Detect which cell encompasses the target text, then output its (X, Y) center coordinate. 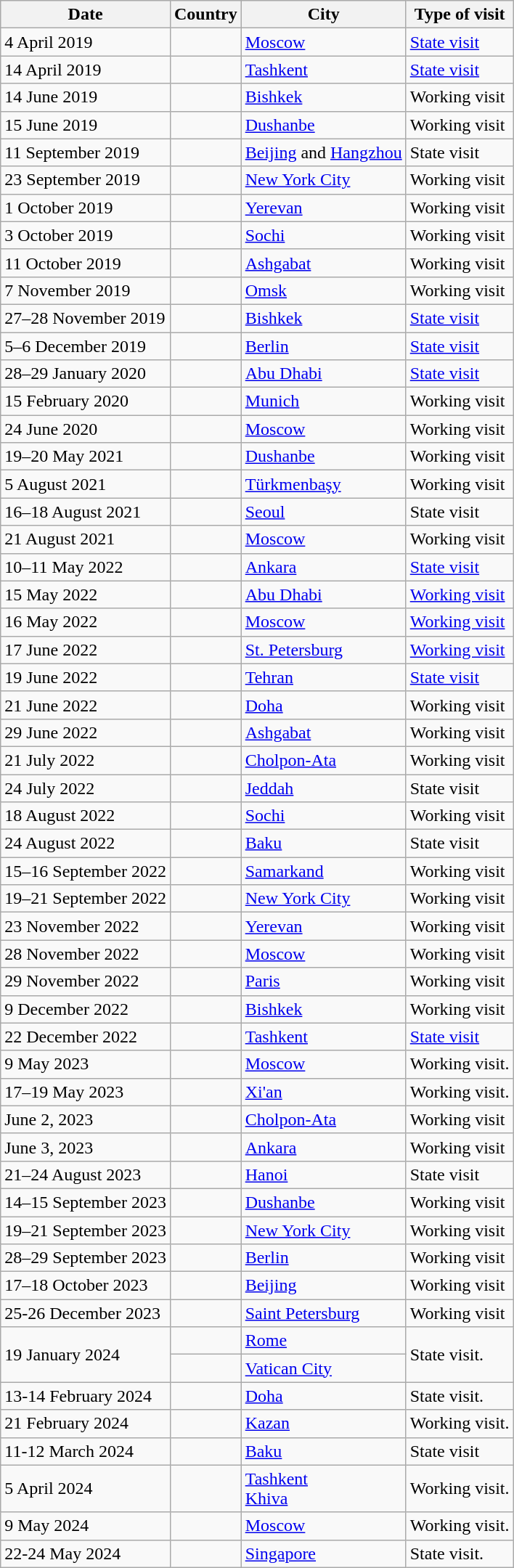
24 July 2022 (86, 788)
Date (86, 15)
15 June 2019 (86, 125)
19 January 2024 (86, 1355)
11-12 March 2024 (86, 1451)
5 August 2021 (86, 484)
14 June 2019 (86, 97)
St. Petersburg (324, 650)
Paris (324, 981)
Vatican City (324, 1368)
21 July 2022 (86, 760)
22 December 2022 (86, 1037)
June 3, 2023 (86, 1147)
23 November 2022 (86, 926)
9 December 2022 (86, 1009)
3 October 2019 (86, 235)
14–15 September 2023 (86, 1202)
23 September 2019 (86, 180)
Beijing (324, 1286)
19–21 September 2022 (86, 899)
11 September 2019 (86, 152)
29 June 2022 (86, 732)
9 May 2024 (86, 1526)
17–18 October 2023 (86, 1286)
15 May 2022 (86, 595)
28–29 January 2020 (86, 374)
17–19 May 2023 (86, 1092)
7 November 2019 (86, 290)
Munich (324, 401)
29 November 2022 (86, 981)
Omsk (324, 290)
Samarkand (324, 871)
City (324, 15)
19–20 May 2021 (86, 457)
27–28 November 2019 (86, 318)
1 October 2019 (86, 208)
Beijing and Hangzhou (324, 152)
13-14 February 2024 (86, 1396)
24 June 2020 (86, 429)
June 2, 2023 (86, 1119)
Hanoi (324, 1175)
Singapore (324, 1553)
15 February 2020 (86, 401)
Xi'an (324, 1092)
21 February 2024 (86, 1424)
24 August 2022 (86, 844)
16–18 August 2021 (86, 512)
28–29 September 2023 (86, 1258)
28 November 2022 (86, 954)
Tehran (324, 677)
Type of visit (460, 15)
25-26 December 2023 (86, 1313)
16 May 2022 (86, 622)
5–6 December 2019 (86, 346)
Rome (324, 1341)
15–16 September 2022 (86, 871)
Jeddah (324, 788)
21–24 August 2023 (86, 1175)
4 April 2019 (86, 42)
17 June 2022 (86, 650)
14 April 2019 (86, 70)
10–11 May 2022 (86, 567)
19–21 September 2023 (86, 1230)
5 April 2024 (86, 1488)
18 August 2022 (86, 816)
19 June 2022 (86, 677)
21 August 2021 (86, 539)
Country (205, 15)
Saint Petersburg (324, 1313)
TashkentKhiva (324, 1488)
Kazan (324, 1424)
Seoul (324, 512)
21 June 2022 (86, 705)
22-24 May 2024 (86, 1553)
9 May 2023 (86, 1064)
Türkmenbaşy (324, 484)
11 October 2019 (86, 263)
